From the cell containing the given text, extract its center point as [x, y] coordinate. 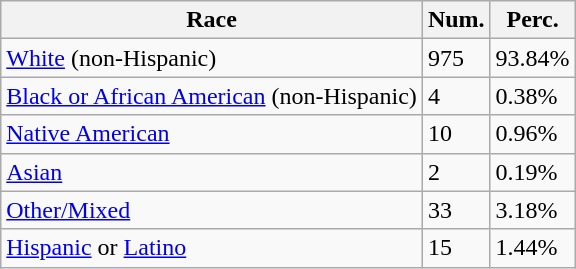
93.84% [532, 58]
15 [456, 248]
Num. [456, 20]
Race [212, 20]
2 [456, 172]
0.38% [532, 96]
Asian [212, 172]
Other/Mixed [212, 210]
33 [456, 210]
0.96% [532, 134]
Hispanic or Latino [212, 248]
4 [456, 96]
Native American [212, 134]
0.19% [532, 172]
Perc. [532, 20]
975 [456, 58]
White (non-Hispanic) [212, 58]
3.18% [532, 210]
1.44% [532, 248]
Black or African American (non-Hispanic) [212, 96]
10 [456, 134]
